Identify which cell holds the provided text, then report its (x, y) central coordinate. 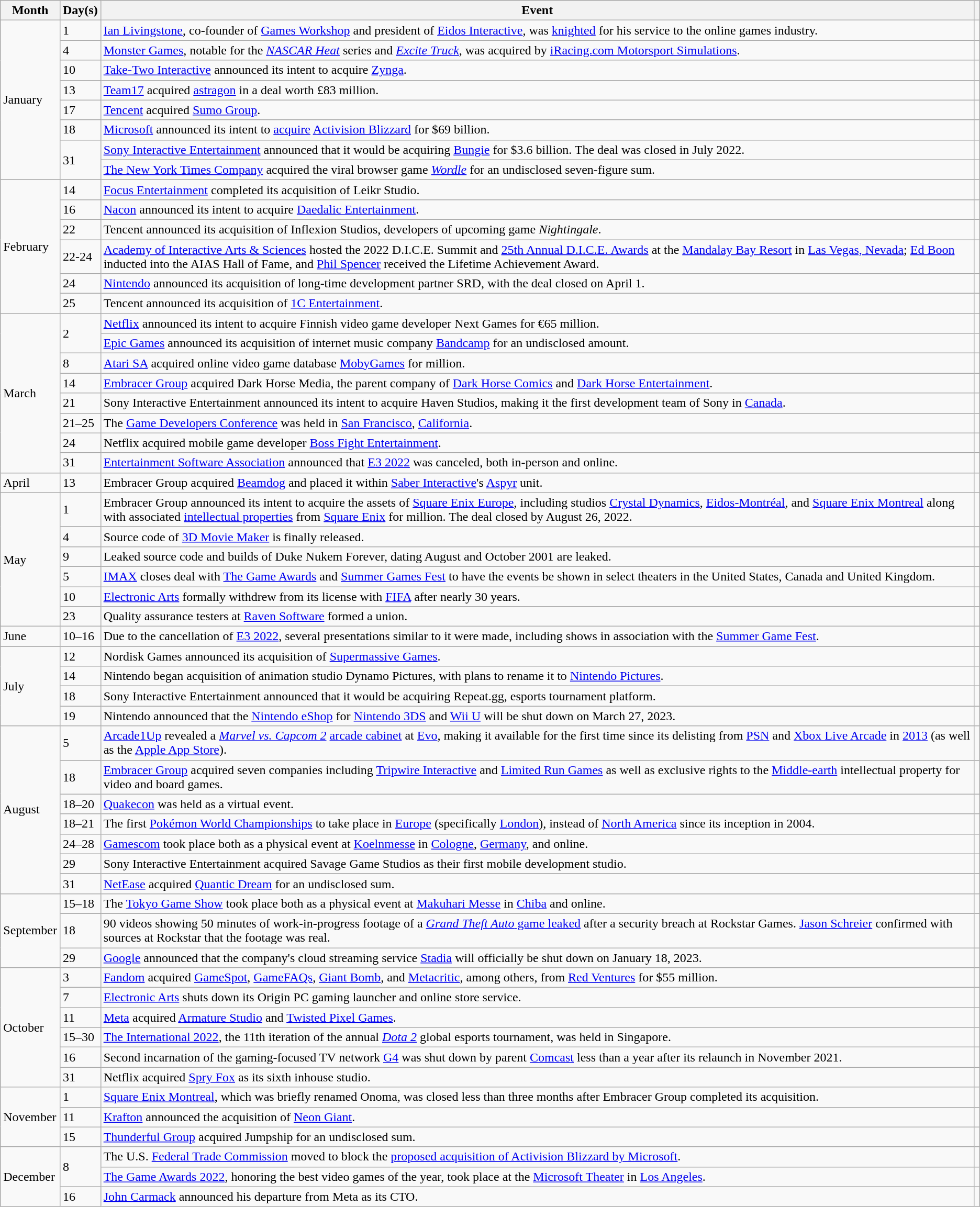
Month (30, 10)
Monster Games, notable for the NASCAR Heat series and Excite Truck, was acquired by iRacing.com Motorsport Simulations. (537, 50)
Tencent acquired Sumo Group. (537, 110)
10–16 (80, 636)
22-24 (80, 256)
Entertainment Software Association announced that E3 2022 was canceled, both in-person and online. (537, 463)
The Game Developers Conference was held in San Francisco, California. (537, 423)
January (30, 100)
22 (80, 229)
Embracer Group acquired Dark Horse Media, the parent company of Dark Horse Comics and Dark Horse Entertainment. (537, 383)
Quakecon was held as a virtual event. (537, 804)
Second incarnation of the gaming-focused TV network G4 was shut down by parent Comcast less than a year after its relaunch in November 2021. (537, 1057)
The first Pokémon World Championships to take place in Europe (specifically London), instead of North America since its inception in 2004. (537, 824)
Netflix acquired Spry Fox as its sixth inhouse studio. (537, 1077)
Sony Interactive Entertainment announced its intent to acquire Haven Studios, making it the first development team of Sony in Canada. (537, 403)
April (30, 483)
24–28 (80, 844)
Thunderful Group acquired Jumpship for an undisclosed sum. (537, 1137)
December (30, 1177)
18–21 (80, 824)
March (30, 393)
Sony Interactive Entertainment acquired Savage Game Studios as their first mobile development studio. (537, 864)
July (30, 686)
Due to the cancellation of E3 2022, several presentations similar to it were made, including shows in association with the Summer Game Fest. (537, 636)
Nordisk Games announced its acquisition of Supermassive Games. (537, 656)
Event (537, 10)
Netflix announced its intent to acquire Finnish video game developer Next Games for €65 million. (537, 323)
Source code of 3D Movie Maker is finally released. (537, 537)
19 (80, 716)
May (30, 559)
Square Enix Montreal, which was briefly renamed Onoma, was closed less than three months after Embracer Group completed its acquisition. (537, 1097)
Gamescom took place both as a physical event at Koelnmesse in Cologne, Germany, and online. (537, 844)
25 (80, 304)
Sony Interactive Entertainment announced that it would be acquiring Bungie for $3.6 billion. The deal was closed in July 2022. (537, 150)
Electronic Arts formally withdrew from its license with FIFA after nearly 30 years. (537, 596)
Team17 acquired astragon in a deal worth £83 million. (537, 90)
Google announced that the company's cloud streaming service Stadia will officially be shut down on January 18, 2023. (537, 957)
17 (80, 110)
3 (80, 978)
Embracer Group acquired Beamdog and placed it within Saber Interactive's Aspyr unit. (537, 483)
Focus Entertainment completed its acquisition of Leikr Studio. (537, 189)
2 (80, 333)
9 (80, 556)
7 (80, 998)
Sony Interactive Entertainment announced that it would be acquiring Repeat.gg, esports tournament platform. (537, 696)
Day(s) (80, 10)
15–18 (80, 903)
Take-Two Interactive announced its intent to acquire Zynga. (537, 70)
Netflix acquired mobile game developer Boss Fight Entertainment. (537, 443)
Nintendo announced its acquisition of long-time development partner SRD, with the deal closed on April 1. (537, 284)
Atari SA acquired online video game database MobyGames for million. (537, 363)
Fandom acquired GameSpot, GameFAQs, Giant Bomb, and Metacritic, among others, from Red Ventures for $55 million. (537, 978)
John Carmack announced his departure from Meta as its CTO. (537, 1197)
June (30, 636)
18–20 (80, 804)
Microsoft announced its intent to acquire Activision Blizzard for $69 billion. (537, 130)
Leaked source code and builds of Duke Nukem Forever, dating August and October 2001 are leaked. (537, 556)
The International 2022, the 11th iteration of the annual Dota 2 global esports tournament, was held in Singapore. (537, 1037)
September (30, 931)
Epic Games announced its acquisition of internet music company Bandcamp for an undisclosed amount. (537, 343)
The Game Awards 2022, honoring the best video games of the year, took place at the Microsoft Theater in Los Angeles. (537, 1177)
Meta acquired Armature Studio and Twisted Pixel Games. (537, 1018)
Krafton announced the acquisition of Neon Giant. (537, 1117)
12 (80, 656)
Nintendo announced that the Nintendo eShop for Nintendo 3DS and Wii U will be shut down on March 27, 2023. (537, 716)
Nintendo began acquisition of animation studio Dynamo Pictures, with plans to rename it to Nintendo Pictures. (537, 676)
Nacon announced its intent to acquire Daedalic Entertainment. (537, 209)
21 (80, 403)
NetEase acquired Quantic Dream for an undisclosed sum. (537, 884)
23 (80, 617)
The Tokyo Game Show took place both as a physical event at Makuhari Messe in Chiba and online. (537, 903)
15 (80, 1137)
The U.S. Federal Trade Commission moved to block the proposed acquisition of Activision Blizzard by Microsoft. (537, 1157)
November (30, 1117)
Ian Livingstone, co-founder of Games Workshop and president of Eidos Interactive, was knighted for his service to the online games industry. (537, 30)
February (30, 246)
August (30, 810)
21–25 (80, 423)
The New York Times Company acquired the viral browser game Wordle for an undisclosed seven-figure sum. (537, 170)
Electronic Arts shuts down its Origin PC gaming launcher and online store service. (537, 998)
Quality assurance testers at Raven Software formed a union. (537, 617)
October (30, 1027)
Tencent announced its acquisition of 1C Entertainment. (537, 304)
15–30 (80, 1037)
Tencent announced its acquisition of Inflexion Studios, developers of upcoming game Nightingale. (537, 229)
